Determine the (X, Y) coordinate at the center of the cell enclosing the given text.  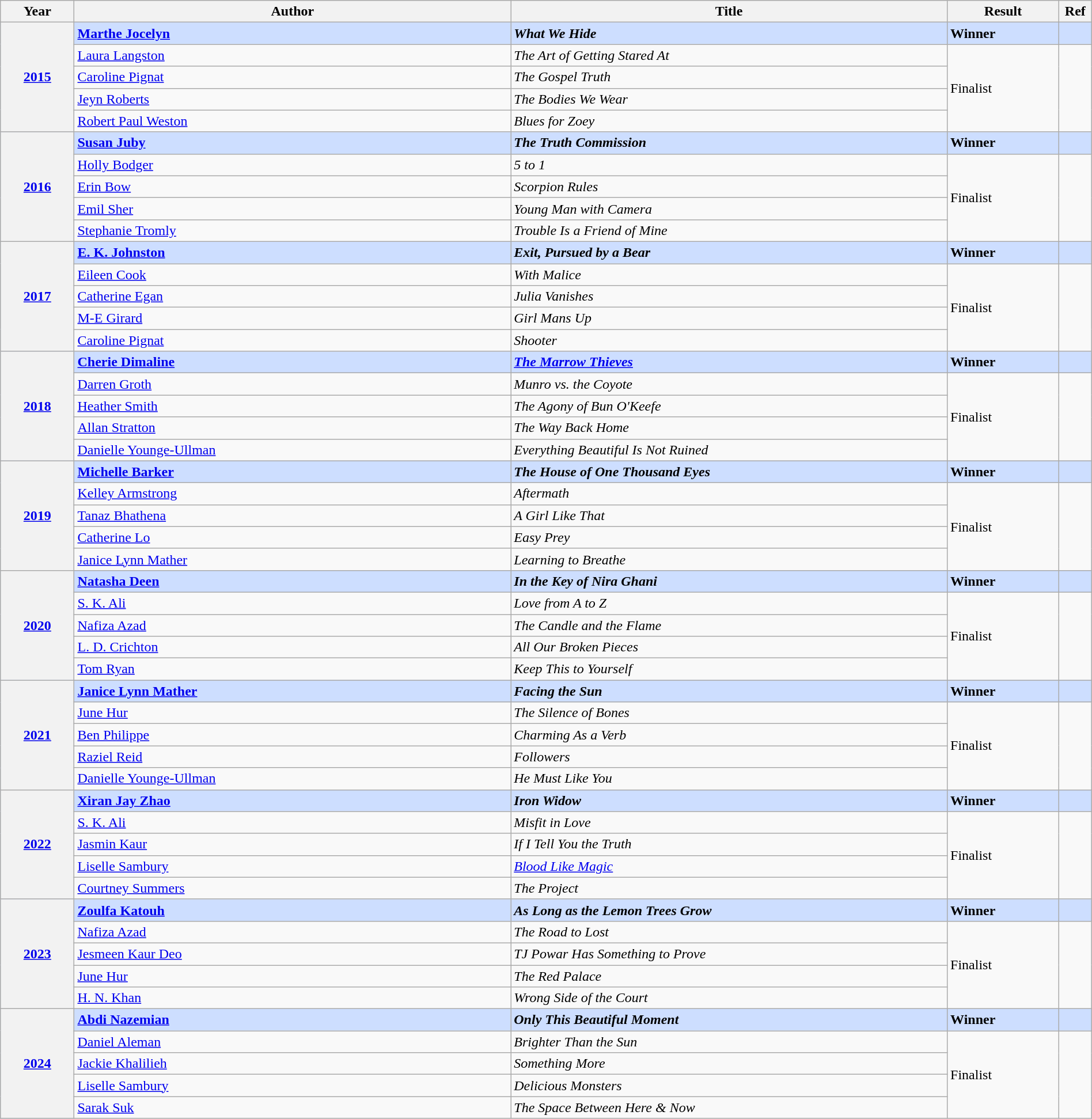
Title (729, 12)
Jasmin Kaur (293, 844)
Jeyn Roberts (293, 99)
Laura Langston (293, 55)
As Long as the Lemon Trees Grow (729, 910)
Sarak Suk (293, 1107)
Charming As a Verb (729, 735)
H. N. Khan (293, 998)
Holly Bodger (293, 165)
Aftermath (729, 494)
Young Man with Camera (729, 208)
The Way Back Home (729, 428)
Susan Juby (293, 143)
Misfit in Love (729, 822)
Daniel Aleman (293, 1042)
Kelley Armstrong (293, 494)
Brighter Than the Sun (729, 1042)
Year (37, 12)
In the Key of Nira Ghani (729, 581)
Allan Stratton (293, 428)
Blood Like Magic (729, 866)
Iron Widow (729, 801)
TJ Powar Has Something to Prove (729, 954)
2017 (37, 296)
2020 (37, 625)
Exit, Pursued by a Bear (729, 252)
The Truth Commission (729, 143)
Courtney Summers (293, 888)
2018 (37, 406)
Cherie Dimaline (293, 362)
2016 (37, 187)
Abdi Nazemian (293, 1020)
Stephanie Tromly (293, 230)
Jesmeen Kaur Deo (293, 954)
All Our Broken Pieces (729, 647)
Catherine Lo (293, 537)
Michelle Barker (293, 472)
The Art of Getting Stared At (729, 55)
Darren Groth (293, 384)
The Space Between Here & Now (729, 1107)
Only This Beautiful Moment (729, 1020)
Trouble Is a Friend of Mine (729, 230)
2021 (37, 735)
Result (1003, 12)
2024 (37, 1064)
The Gospel Truth (729, 77)
Ref (1075, 12)
Delicious Monsters (729, 1086)
Tom Ryan (293, 669)
L. D. Crichton (293, 647)
Catherine Egan (293, 297)
Girl Mans Up (729, 318)
The Bodies We Wear (729, 99)
Wrong Side of the Court (729, 998)
Author (293, 12)
Marthe Jocelyn (293, 33)
Zoulfa Katouh (293, 910)
If I Tell You the Truth (729, 844)
The Project (729, 888)
Facing the Sun (729, 691)
Keep This to Yourself (729, 669)
The Red Palace (729, 976)
Scorpion Rules (729, 187)
Heather Smith (293, 406)
Love from A to Z (729, 603)
Learning to Breathe (729, 559)
Tanaz Bhathena (293, 515)
The Road to Lost (729, 932)
Julia Vanishes (729, 297)
Robert Paul Weston (293, 121)
The Silence of Bones (729, 713)
E. K. Johnston (293, 252)
Erin Bow (293, 187)
2015 (37, 77)
Jackie Khalilieh (293, 1064)
Munro vs. the Coyote (729, 384)
Xiran Jay Zhao (293, 801)
Shooter (729, 340)
Easy Prey (729, 537)
The Candle and the Flame (729, 625)
Ben Philippe (293, 735)
The Marrow Thieves (729, 362)
What We Hide (729, 33)
A Girl Like That (729, 515)
Emil Sher (293, 208)
5 to 1 (729, 165)
Raziel Reid (293, 757)
Something More (729, 1064)
The House of One Thousand Eyes (729, 472)
The Agony of Bun O'Keefe (729, 406)
Followers (729, 757)
Eileen Cook (293, 275)
2023 (37, 954)
Blues for Zoey (729, 121)
He Must Like You (729, 779)
2019 (37, 515)
Natasha Deen (293, 581)
2022 (37, 844)
With Malice (729, 275)
M-E Girard (293, 318)
Everything Beautiful Is Not Ruined (729, 450)
